Return (X, Y) of the center of cell containing provided text 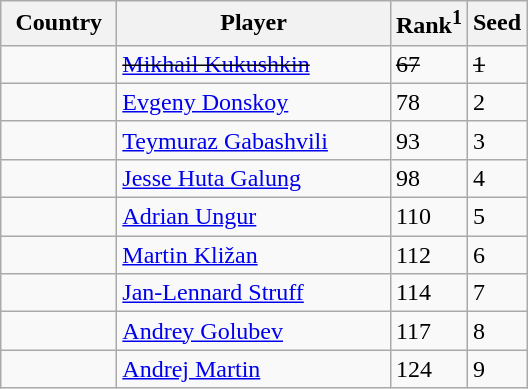
67 (428, 64)
Martin Kližan (254, 255)
1 (496, 64)
Adrian Ungur (254, 217)
124 (428, 369)
98 (428, 178)
6 (496, 255)
8 (496, 331)
Jesse Huta Galung (254, 178)
Country (59, 24)
4 (496, 178)
93 (428, 140)
2 (496, 102)
117 (428, 331)
5 (496, 217)
3 (496, 140)
Andrej Martin (254, 369)
78 (428, 102)
Player (254, 24)
9 (496, 369)
114 (428, 293)
Seed (496, 24)
Andrey Golubev (254, 331)
Teymuraz Gabashvili (254, 140)
Rank1 (428, 24)
110 (428, 217)
Evgeny Donskoy (254, 102)
112 (428, 255)
Mikhail Kukushkin (254, 64)
7 (496, 293)
Jan-Lennard Struff (254, 293)
